Determine the [x, y] coordinate at the center of the cell enclosing the given text.  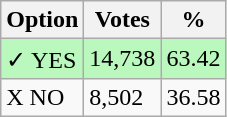
Votes [122, 20]
X NO [42, 97]
63.42 [194, 59]
8,502 [122, 97]
Option [42, 20]
14,738 [122, 59]
36.58 [194, 97]
% [194, 20]
✓ YES [42, 59]
